Extract the [x, y] coordinate from the center of the cell holding the provided text.  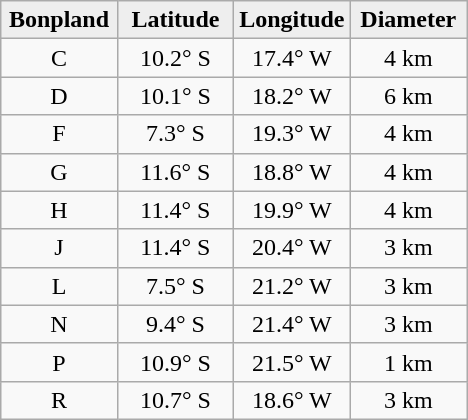
J [59, 248]
18.8° W [292, 172]
Latitude [175, 20]
21.4° W [292, 324]
10.2° S [175, 58]
1 km [408, 362]
10.7° S [175, 400]
19.9° W [292, 210]
Longitude [292, 20]
Bonpland [59, 20]
7.5° S [175, 286]
21.2° W [292, 286]
H [59, 210]
10.9° S [175, 362]
6 km [408, 96]
20.4° W [292, 248]
11.6° S [175, 172]
D [59, 96]
17.4° W [292, 58]
21.5° W [292, 362]
19.3° W [292, 134]
R [59, 400]
10.1° S [175, 96]
7.3° S [175, 134]
18.6° W [292, 400]
F [59, 134]
18.2° W [292, 96]
Diameter [408, 20]
P [59, 362]
N [59, 324]
L [59, 286]
9.4° S [175, 324]
G [59, 172]
C [59, 58]
